Extract the (X, Y) coordinate from the center of the cell holding the provided text.  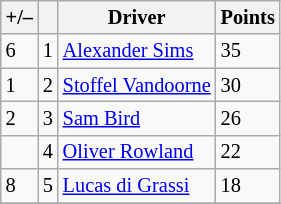
6 (20, 51)
Driver (137, 17)
+/– (20, 17)
Stoffel Vandoorne (137, 85)
Lucas di Grassi (137, 186)
4 (48, 152)
5 (48, 186)
22 (248, 152)
26 (248, 118)
Oliver Rowland (137, 152)
8 (20, 186)
30 (248, 85)
Alexander Sims (137, 51)
Sam Bird (137, 118)
18 (248, 186)
3 (48, 118)
35 (248, 51)
Points (248, 17)
